Locate the cell with the specified text and output its [X, Y] center coordinate. 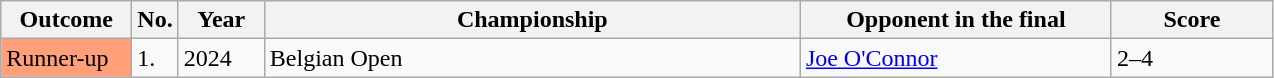
No. [155, 20]
Joe O'Connor [956, 58]
Outcome [66, 20]
Opponent in the final [956, 20]
2–4 [1192, 58]
Championship [532, 20]
2024 [221, 58]
Score [1192, 20]
Year [221, 20]
Runner-up [66, 58]
1. [155, 58]
Belgian Open [532, 58]
